Return [X, Y] of the center of cell containing provided text 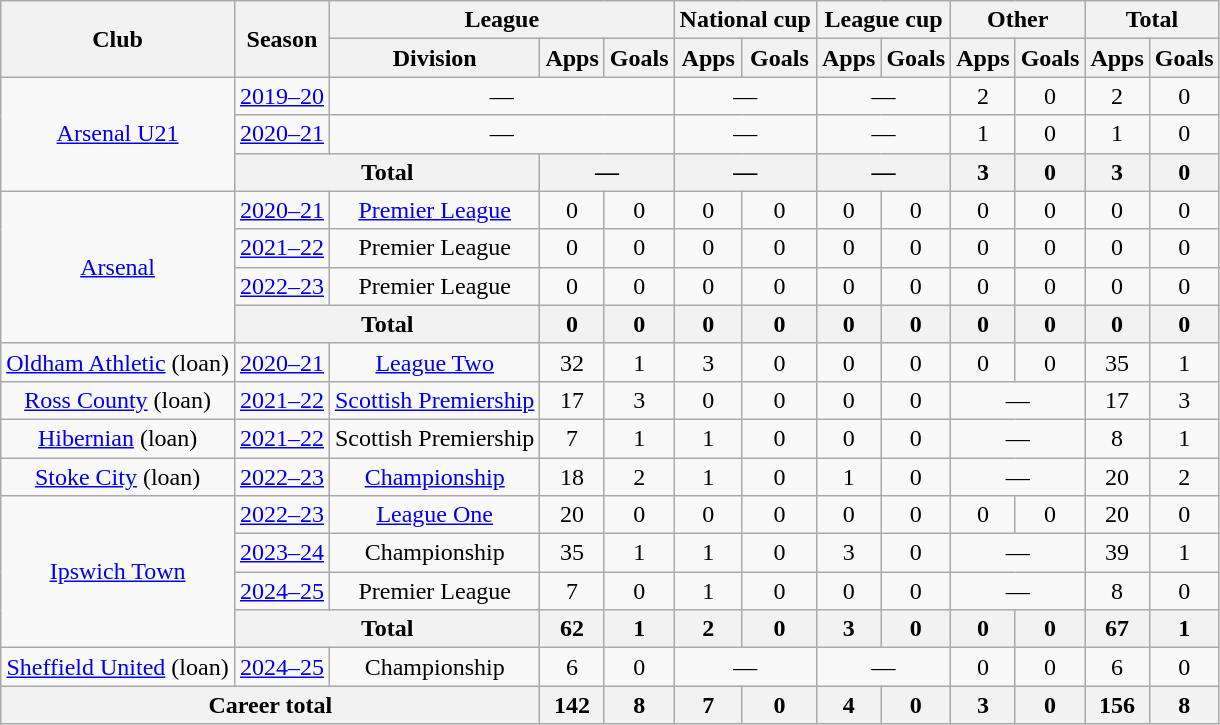
Ipswich Town [118, 572]
18 [572, 477]
Arsenal [118, 267]
156 [1117, 705]
Stoke City (loan) [118, 477]
2019–20 [282, 96]
Hibernian (loan) [118, 438]
Career total [270, 705]
4 [848, 705]
Division [434, 58]
Club [118, 39]
67 [1117, 629]
League [502, 20]
142 [572, 705]
Season [282, 39]
National cup [745, 20]
Ross County (loan) [118, 400]
Sheffield United (loan) [118, 667]
League cup [883, 20]
League Two [434, 362]
39 [1117, 553]
Oldham Athletic (loan) [118, 362]
Other [1018, 20]
32 [572, 362]
Arsenal U21 [118, 134]
62 [572, 629]
2023–24 [282, 553]
League One [434, 515]
